Return the (x, y) coordinate for the center point of the cell that contains the specified text.  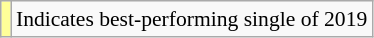
Indicates best-performing single of 2019 (192, 19)
